Identify which cell holds the provided text, then report its [X, Y] central coordinate. 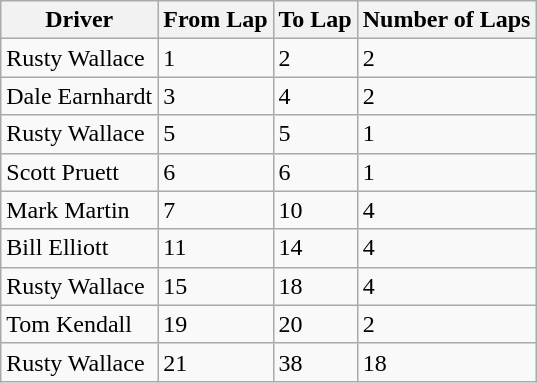
7 [216, 210]
Bill Elliott [80, 248]
Scott Pruett [80, 172]
19 [216, 324]
Mark Martin [80, 210]
Number of Laps [446, 20]
15 [216, 286]
3 [216, 96]
Tom Kendall [80, 324]
11 [216, 248]
From Lap [216, 20]
Driver [80, 20]
To Lap [315, 20]
10 [315, 210]
14 [315, 248]
21 [216, 362]
20 [315, 324]
38 [315, 362]
Dale Earnhardt [80, 96]
